Determine the (X, Y) coordinate at the center of the cell enclosing the given text.  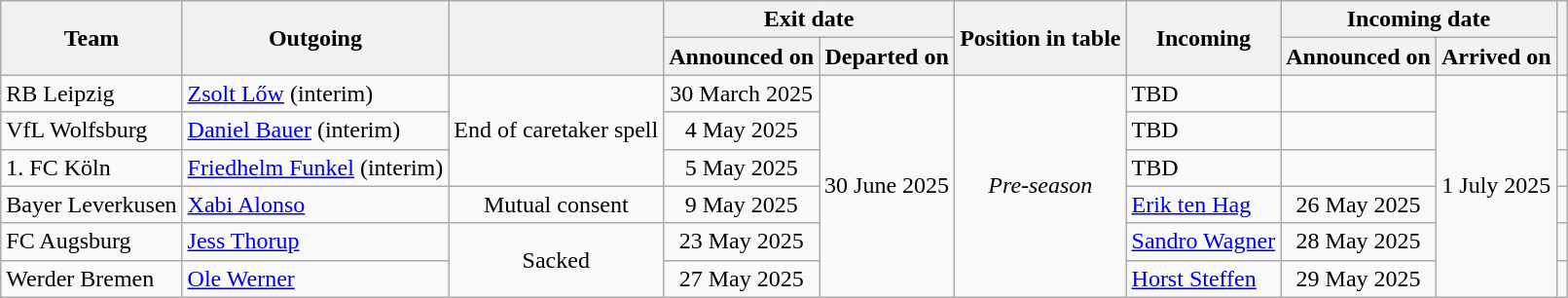
Exit date (810, 19)
VfL Wolfsburg (91, 130)
Position in table (1040, 38)
Departed on (888, 56)
End of caretaker spell (557, 130)
26 May 2025 (1359, 205)
28 May 2025 (1359, 242)
27 May 2025 (742, 279)
FC Augsburg (91, 242)
Jess Thorup (315, 242)
Werder Bremen (91, 279)
23 May 2025 (742, 242)
30 March 2025 (742, 93)
Arrived on (1496, 56)
RB Leipzig (91, 93)
4 May 2025 (742, 130)
Sacked (557, 260)
Friedhelm Funkel (interim) (315, 168)
Pre-season (1040, 186)
Zsolt Lőw (interim) (315, 93)
Ole Werner (315, 279)
Incoming date (1419, 19)
30 June 2025 (888, 186)
Team (91, 38)
Xabi Alonso (315, 205)
Outgoing (315, 38)
Mutual consent (557, 205)
Horst Steffen (1203, 279)
Erik ten Hag (1203, 205)
Daniel Bauer (interim) (315, 130)
1 July 2025 (1496, 186)
1. FC Köln (91, 168)
Incoming (1203, 38)
29 May 2025 (1359, 279)
5 May 2025 (742, 168)
Sandro Wagner (1203, 242)
Bayer Leverkusen (91, 205)
9 May 2025 (742, 205)
